Capture the cell that displays the provided text and extract its (x, y) central coordinate. 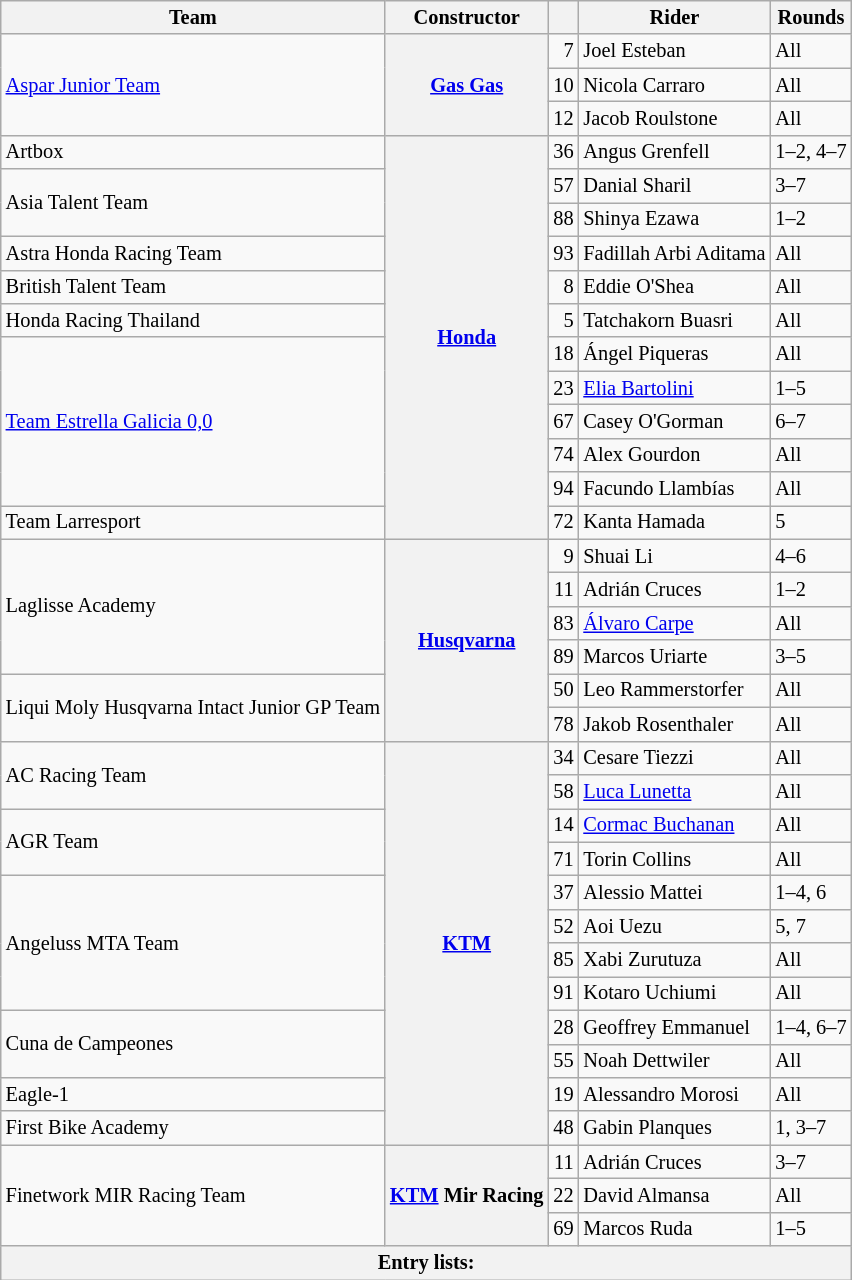
Elia Bartolini (674, 388)
93 (563, 253)
Angus Grenfell (674, 152)
9 (563, 556)
58 (563, 791)
1, 3–7 (810, 1128)
Casey O'Gorman (674, 421)
28 (563, 1027)
91 (563, 993)
Constructor (466, 17)
7 (563, 51)
Honda (466, 337)
Asia Talent Team (193, 202)
10 (563, 85)
Eddie O'Shea (674, 287)
1–4, 6–7 (810, 1027)
Cesare Tiezzi (674, 758)
British Talent Team (193, 287)
1–2, 4–7 (810, 152)
Rounds (810, 17)
Jakob Rosenthaler (674, 724)
Marcos Uriarte (674, 657)
Eagle-1 (193, 1094)
88 (563, 219)
Torin Collins (674, 859)
52 (563, 926)
First Bike Academy (193, 1128)
Entry lists: (426, 1263)
57 (563, 186)
14 (563, 825)
50 (563, 690)
Team (193, 17)
3–5 (810, 657)
Shinya Ezawa (674, 219)
67 (563, 421)
89 (563, 657)
Aoi Uezu (674, 926)
8 (563, 287)
Team Larresport (193, 522)
83 (563, 623)
37 (563, 892)
Team Estrella Galicia 0,0 (193, 421)
Leo Rammerstorfer (674, 690)
Álvaro Carpe (674, 623)
5, 7 (810, 926)
55 (563, 1061)
Angeluss MTA Team (193, 942)
69 (563, 1229)
74 (563, 455)
Kanta Hamada (674, 522)
Aspar Junior Team (193, 84)
34 (563, 758)
23 (563, 388)
Geoffrey Emmanuel (674, 1027)
6–7 (810, 421)
Danial Sharil (674, 186)
1–4, 6 (810, 892)
KTM Mir Racing (466, 1196)
AGR Team (193, 842)
4–6 (810, 556)
Nicola Carraro (674, 85)
Rider (674, 17)
Marcos Ruda (674, 1229)
Jacob Roulstone (674, 118)
Tatchakorn Buasri (674, 320)
Xabi Zurutuza (674, 960)
AC Racing Team (193, 774)
KTM (466, 943)
94 (563, 489)
Alessandro Morosi (674, 1094)
Cormac Buchanan (674, 825)
Shuai Li (674, 556)
18 (563, 354)
Astra Honda Racing Team (193, 253)
Kotaro Uchiumi (674, 993)
Honda Racing Thailand (193, 320)
48 (563, 1128)
71 (563, 859)
78 (563, 724)
Fadillah Arbi Aditama (674, 253)
Husqvarna (466, 640)
85 (563, 960)
72 (563, 522)
Cuna de Campeones (193, 1044)
David Almansa (674, 1195)
Luca Lunetta (674, 791)
Laglisse Academy (193, 606)
Artbox (193, 152)
36 (563, 152)
Alex Gourdon (674, 455)
Joel Esteban (674, 51)
12 (563, 118)
Gabin Planques (674, 1128)
Liqui Moly Husqvarna Intact Junior GP Team (193, 706)
Gas Gas (466, 84)
Facundo Llambías (674, 489)
Ángel Piqueras (674, 354)
22 (563, 1195)
Finetwork MIR Racing Team (193, 1196)
Alessio Mattei (674, 892)
19 (563, 1094)
Noah Dettwiler (674, 1061)
